Return the [X, Y] coordinate for the center point of the cell that contains the specified text.  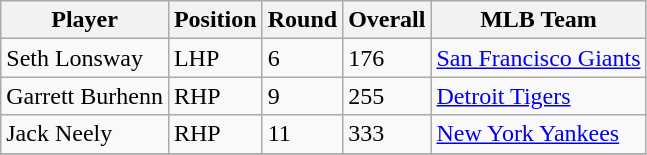
Player [85, 20]
Garrett Burhenn [85, 96]
MLB Team [538, 20]
Detroit Tigers [538, 96]
333 [387, 134]
Position [215, 20]
Seth Lonsway [85, 58]
LHP [215, 58]
9 [302, 96]
New York Yankees [538, 134]
255 [387, 96]
176 [387, 58]
6 [302, 58]
San Francisco Giants [538, 58]
11 [302, 134]
Round [302, 20]
Overall [387, 20]
Jack Neely [85, 134]
